Capture the cell that displays the provided text and extract its [x, y] central coordinate. 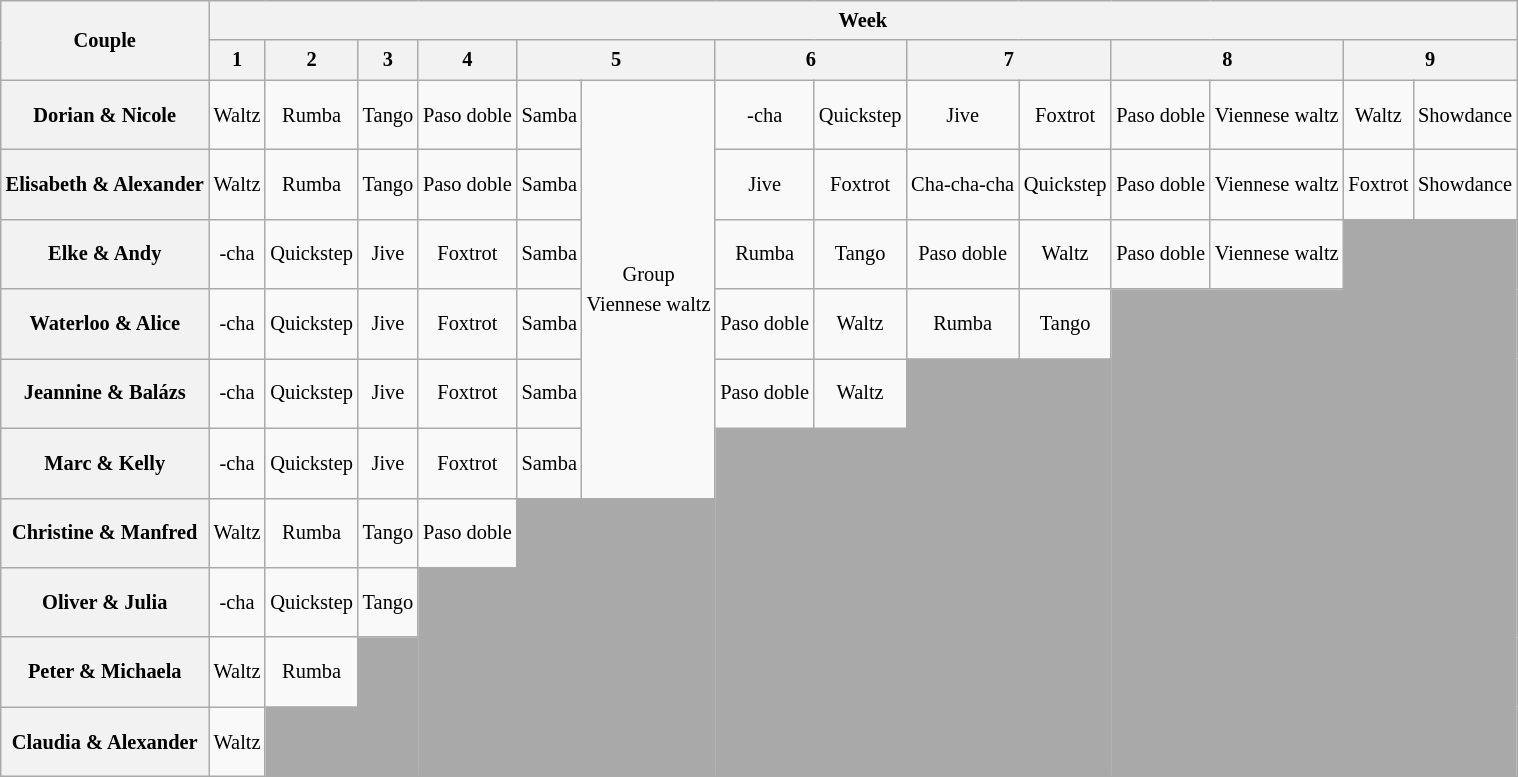
Elisabeth & Alexander [105, 184]
GroupViennese waltz [649, 289]
2 [311, 60]
Peter & Michaela [105, 672]
8 [1227, 60]
Claudia & Alexander [105, 742]
Dorian & Nicole [105, 115]
5 [616, 60]
Elke & Andy [105, 254]
Marc & Kelly [105, 463]
Christine & Manfred [105, 533]
Oliver & Julia [105, 602]
7 [1008, 60]
Week [863, 20]
Waterloo & Alice [105, 324]
Cha-cha-cha [962, 184]
1 [238, 60]
3 [388, 60]
Couple [105, 40]
6 [810, 60]
Jeannine & Balázs [105, 393]
4 [468, 60]
9 [1430, 60]
